Return the (X, Y) coordinate for the center point of the cell that contains the specified text.  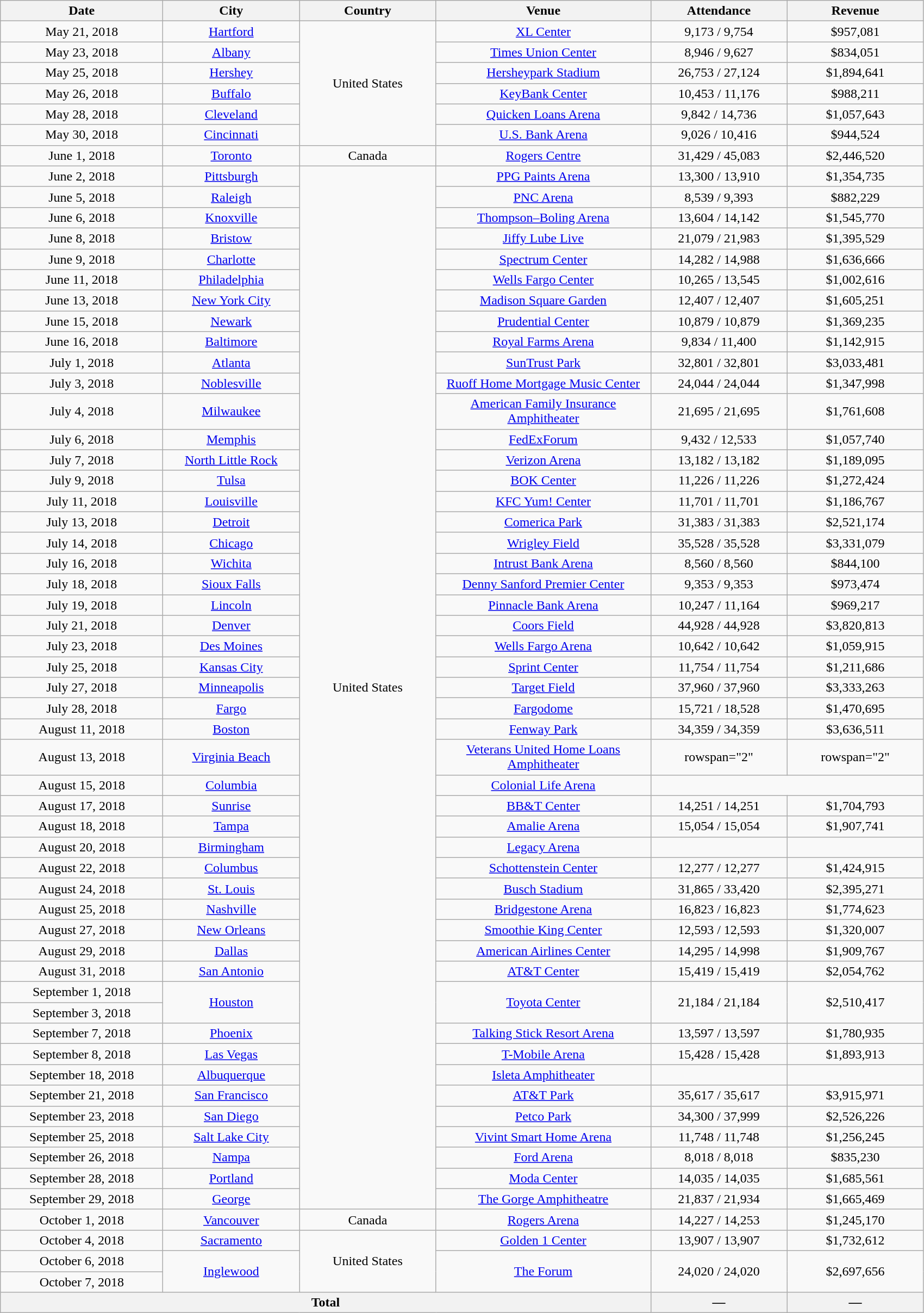
15,428 / 15,428 (719, 1054)
$1,369,235 (856, 321)
Schottenstein Center (544, 868)
Las Vegas (232, 1054)
Royal Farms Arena (544, 342)
9,432 / 12,533 (719, 439)
$1,142,915 (856, 342)
July 6, 2018 (82, 439)
Phoenix (232, 1034)
Salt Lake City (232, 1137)
21,184 / 21,184 (719, 1003)
The Forum (544, 1271)
$1,211,686 (856, 667)
May 30, 2018 (82, 135)
September 26, 2018 (82, 1158)
Total (326, 1303)
24,020 / 24,020 (719, 1271)
BOK Center (544, 481)
$3,820,813 (856, 626)
June 15, 2018 (82, 321)
$2,526,226 (856, 1116)
George (232, 1199)
31,865 / 33,420 (719, 888)
$1,732,612 (856, 1240)
City (232, 11)
August 20, 2018 (82, 847)
August 15, 2018 (82, 785)
Sioux Falls (232, 584)
$973,474 (856, 584)
Virginia Beach (232, 757)
Minneapolis (232, 688)
North Little Rock (232, 460)
Charlotte (232, 259)
PPG Paints Arena (544, 176)
Legacy Arena (544, 847)
13,604 / 14,142 (719, 217)
Baltimore (232, 342)
Fargodome (544, 708)
June 1, 2018 (82, 155)
Wells Fargo Arena (544, 646)
31,383 / 31,383 (719, 522)
October 1, 2018 (82, 1219)
The Gorge Amphitheatre (544, 1199)
$1,761,608 (856, 411)
Albany (232, 52)
$1,272,424 (856, 481)
PNC Arena (544, 197)
$1,774,623 (856, 909)
September 8, 2018 (82, 1054)
KeyBank Center (544, 94)
Pinnacle Bank Arena (544, 605)
Attendance (719, 11)
Kansas City (232, 667)
Fenway Park (544, 729)
New Orleans (232, 930)
August 27, 2018 (82, 930)
$1,424,915 (856, 868)
July 16, 2018 (82, 563)
June 11, 2018 (82, 280)
Comerica Park (544, 522)
$1,636,666 (856, 259)
August 11, 2018 (82, 729)
Des Moines (232, 646)
Talking Stick Resort Arena (544, 1034)
$3,331,079 (856, 543)
$1,245,170 (856, 1219)
BB&T Center (544, 806)
Moda Center (544, 1178)
August 13, 2018 (82, 757)
Amalie Arena (544, 826)
Petco Park (544, 1116)
Philadelphia (232, 280)
Buffalo (232, 94)
$3,915,971 (856, 1096)
Sunrise (232, 806)
Inglewood (232, 1271)
September 18, 2018 (82, 1075)
Columbus (232, 868)
May 28, 2018 (82, 114)
T-Mobile Arena (544, 1054)
Spectrum Center (544, 259)
Rogers Centre (544, 155)
Golden 1 Center (544, 1240)
September 25, 2018 (82, 1137)
Cincinnati (232, 135)
Fargo (232, 708)
Sacramento (232, 1240)
13,300 / 13,910 (719, 176)
July 7, 2018 (82, 460)
$969,217 (856, 605)
$2,697,656 (856, 1271)
21,695 / 21,695 (719, 411)
Columbia (232, 785)
8,018 / 8,018 (719, 1158)
Prudential Center (544, 321)
11,748 / 11,748 (719, 1137)
Jiffy Lube Live (544, 238)
Albuquerque (232, 1075)
12,407 / 12,407 (719, 301)
32,801 / 32,801 (719, 363)
10,642 / 10,642 (719, 646)
$3,033,481 (856, 363)
July 23, 2018 (82, 646)
June 5, 2018 (82, 197)
Date (82, 11)
Denny Sanford Premier Center (544, 584)
14,251 / 14,251 (719, 806)
AT&T Center (544, 972)
Madison Square Garden (544, 301)
Portland (232, 1178)
$1,002,616 (856, 280)
11,754 / 11,754 (719, 667)
Bristow (232, 238)
August 31, 2018 (82, 972)
$2,395,271 (856, 888)
11,226 / 11,226 (719, 481)
10,453 / 11,176 (719, 94)
Wichita (232, 563)
31,429 / 45,083 (719, 155)
Colonial Life Arena (544, 785)
$1,780,935 (856, 1034)
9,842 / 14,736 (719, 114)
$1,545,770 (856, 217)
September 7, 2018 (82, 1034)
8,560 / 8,560 (719, 563)
Boston (232, 729)
Newark (232, 321)
June 8, 2018 (82, 238)
Hartford (232, 32)
Times Union Center (544, 52)
Knoxville (232, 217)
Dallas (232, 951)
Atlanta (232, 363)
July 28, 2018 (82, 708)
9,353 / 9,353 (719, 584)
Quicken Loans Arena (544, 114)
July 1, 2018 (82, 363)
September 29, 2018 (82, 1199)
34,300 / 37,999 (719, 1116)
Denver (232, 626)
October 6, 2018 (82, 1261)
October 4, 2018 (82, 1240)
Intrust Bank Arena (544, 563)
San Francisco (232, 1096)
Toyota Center (544, 1003)
8,946 / 9,627 (719, 52)
July 21, 2018 (82, 626)
$1,704,793 (856, 806)
$1,907,741 (856, 826)
Verizon Arena (544, 460)
9,834 / 11,400 (719, 342)
Revenue (856, 11)
Hersheypark Stadium (544, 73)
$3,636,511 (856, 729)
$1,605,251 (856, 301)
Coors Field (544, 626)
Pittsburgh (232, 176)
August 17, 2018 (82, 806)
September 28, 2018 (82, 1178)
FedExForum (544, 439)
Houston (232, 1003)
Chicago (232, 543)
Lincoln (232, 605)
Wells Fargo Center (544, 280)
$1,395,529 (856, 238)
Vivint Smart Home Arena (544, 1137)
American Family Insurance Amphitheater (544, 411)
13,907 / 13,907 (719, 1240)
August 22, 2018 (82, 868)
May 26, 2018 (82, 94)
Noblesville (232, 383)
$944,524 (856, 135)
Country (367, 11)
Wrigley Field (544, 543)
October 7, 2018 (82, 1281)
St. Louis (232, 888)
Venue (544, 11)
Toronto (232, 155)
$1,354,735 (856, 176)
$3,333,263 (856, 688)
Thompson–Boling Arena (544, 217)
$1,665,469 (856, 1199)
July 25, 2018 (82, 667)
September 1, 2018 (82, 992)
$1,186,767 (856, 501)
July 18, 2018 (82, 584)
15,054 / 15,054 (719, 826)
June 13, 2018 (82, 301)
Birmingham (232, 847)
37,960 / 37,960 (719, 688)
35,528 / 35,528 (719, 543)
$882,229 (856, 197)
AT&T Park (544, 1096)
July 3, 2018 (82, 383)
14,282 / 14,988 (719, 259)
$1,057,643 (856, 114)
$834,051 (856, 52)
July 13, 2018 (82, 522)
U.S. Bank Arena (544, 135)
8,539 / 9,393 (719, 197)
13,182 / 13,182 (719, 460)
Milwaukee (232, 411)
Target Field (544, 688)
$1,189,095 (856, 460)
26,753 / 27,124 (719, 73)
15,721 / 18,528 (719, 708)
14,035 / 14,035 (719, 1178)
35,617 / 35,617 (719, 1096)
10,247 / 11,164 (719, 605)
$2,054,762 (856, 972)
Raleigh (232, 197)
August 24, 2018 (82, 888)
Nashville (232, 909)
Louisville (232, 501)
$1,059,915 (856, 646)
September 3, 2018 (82, 1013)
14,227 / 14,253 (719, 1219)
9,026 / 10,416 (719, 135)
$2,446,520 (856, 155)
July 4, 2018 (82, 411)
12,593 / 12,593 (719, 930)
Hershey (232, 73)
Bridgestone Arena (544, 909)
Smoothie King Center (544, 930)
$1,057,740 (856, 439)
Rogers Arena (544, 1219)
June 16, 2018 (82, 342)
44,928 / 44,928 (719, 626)
KFC Yum! Center (544, 501)
Ford Arena (544, 1158)
34,359 / 34,359 (719, 729)
XL Center (544, 32)
$988,211 (856, 94)
$1,893,913 (856, 1054)
$1,685,561 (856, 1178)
Cleveland (232, 114)
July 14, 2018 (82, 543)
21,837 / 21,934 (719, 1199)
Isleta Amphitheater (544, 1075)
Memphis (232, 439)
August 25, 2018 (82, 909)
Detroit (232, 522)
14,295 / 14,998 (719, 951)
$835,230 (856, 1158)
San Diego (232, 1116)
Veterans United Home Loans Amphitheater (544, 757)
$957,081 (856, 32)
June 2, 2018 (82, 176)
August 18, 2018 (82, 826)
May 25, 2018 (82, 73)
$844,100 (856, 563)
July 11, 2018 (82, 501)
SunTrust Park (544, 363)
San Antonio (232, 972)
Vancouver (232, 1219)
September 21, 2018 (82, 1096)
15,419 / 15,419 (719, 972)
Sprint Center (544, 667)
24,044 / 24,044 (719, 383)
13,597 / 13,597 (719, 1034)
10,879 / 10,879 (719, 321)
June 9, 2018 (82, 259)
$1,470,695 (856, 708)
Busch Stadium (544, 888)
July 19, 2018 (82, 605)
10,265 / 13,545 (719, 280)
May 21, 2018 (82, 32)
12,277 / 12,277 (719, 868)
$1,320,007 (856, 930)
9,173 / 9,754 (719, 32)
Nampa (232, 1158)
September 23, 2018 (82, 1116)
$2,521,174 (856, 522)
Tulsa (232, 481)
$2,510,417 (856, 1003)
American Airlines Center (544, 951)
Tampa (232, 826)
August 29, 2018 (82, 951)
New York City (232, 301)
Ruoff Home Mortgage Music Center (544, 383)
July 27, 2018 (82, 688)
July 9, 2018 (82, 481)
16,823 / 16,823 (719, 909)
$1,347,998 (856, 383)
June 6, 2018 (82, 217)
21,079 / 21,983 (719, 238)
$1,256,245 (856, 1137)
May 23, 2018 (82, 52)
$1,909,767 (856, 951)
$1,894,641 (856, 73)
11,701 / 11,701 (719, 501)
